Scan for the cell matching the given text and deliver its [X, Y] coordinate at center. 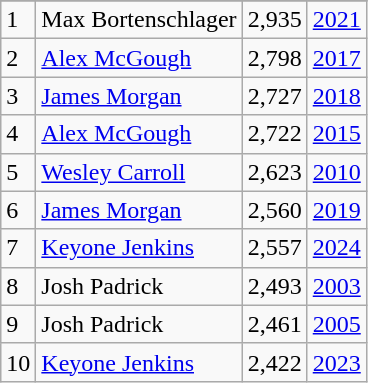
2003 [336, 286]
2 [18, 58]
8 [18, 286]
2,422 [274, 362]
2019 [336, 210]
Wesley Carroll [139, 172]
2021 [336, 20]
7 [18, 248]
2,798 [274, 58]
2015 [336, 134]
2,560 [274, 210]
3 [18, 96]
2024 [336, 248]
2,557 [274, 248]
2,722 [274, 134]
4 [18, 134]
2005 [336, 324]
2,935 [274, 20]
2018 [336, 96]
Max Bortenschlager [139, 20]
9 [18, 324]
2,727 [274, 96]
6 [18, 210]
2,461 [274, 324]
2,623 [274, 172]
10 [18, 362]
2023 [336, 362]
5 [18, 172]
2010 [336, 172]
1 [18, 20]
2,493 [274, 286]
2017 [336, 58]
